Identify which cell holds the provided text, then report its (X, Y) central coordinate. 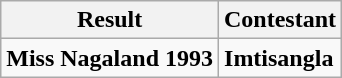
Miss Nagaland 1993 (110, 58)
Result (110, 20)
Imtisangla (280, 58)
Contestant (280, 20)
